Pinpoint the cell where the given text exists, returning its [X, Y] midpoint coordinate. 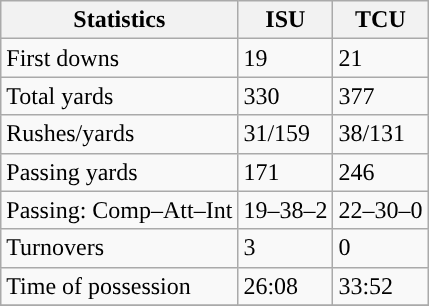
31/159 [286, 134]
377 [380, 96]
330 [286, 96]
246 [380, 172]
0 [380, 248]
38/131 [380, 134]
Rushes/yards [120, 134]
Total yards [120, 96]
171 [286, 172]
19–38–2 [286, 210]
Turnovers [120, 248]
21 [380, 58]
26:08 [286, 286]
Statistics [120, 20]
Passing yards [120, 172]
33:52 [380, 286]
First downs [120, 58]
TCU [380, 20]
Passing: Comp–Att–Int [120, 210]
Time of possession [120, 286]
22–30–0 [380, 210]
ISU [286, 20]
19 [286, 58]
3 [286, 248]
